Search for the cell housing the specified text and yield its [X, Y] center coordinate. 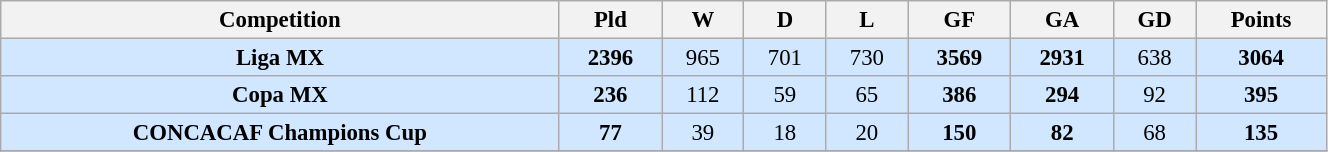
112 [703, 95]
Points [1262, 20]
D [785, 20]
GD [1155, 20]
77 [610, 133]
Competition [280, 20]
92 [1155, 95]
L [867, 20]
59 [785, 95]
386 [960, 95]
3569 [960, 58]
395 [1262, 95]
2931 [1062, 58]
68 [1155, 133]
135 [1262, 133]
GF [960, 20]
236 [610, 95]
Copa MX [280, 95]
150 [960, 133]
18 [785, 133]
Pld [610, 20]
2396 [610, 58]
65 [867, 95]
701 [785, 58]
3064 [1262, 58]
294 [1062, 95]
638 [1155, 58]
20 [867, 133]
W [703, 20]
730 [867, 58]
Liga MX [280, 58]
39 [703, 133]
GA [1062, 20]
CONCACAF Champions Cup [280, 133]
82 [1062, 133]
965 [703, 58]
